Pinpoint the cell where the given text exists, returning its (X, Y) midpoint coordinate. 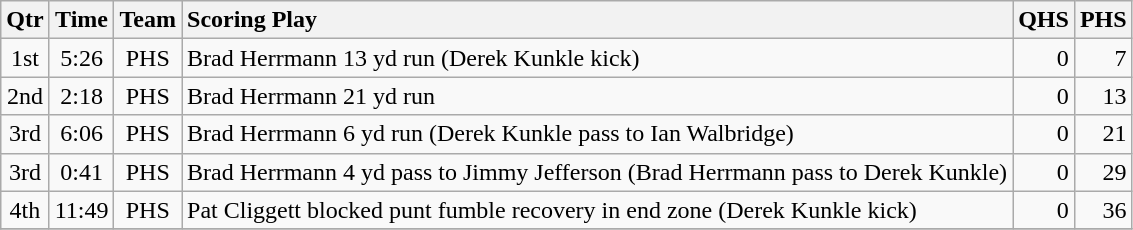
Brad Herrmann 4 yd pass to Jimmy Jefferson (Brad Herrmann pass to Derek Kunkle) (598, 172)
6:06 (82, 134)
1st (25, 58)
Time (82, 20)
Pat Cliggett blocked punt fumble recovery in end zone (Derek Kunkle kick) (598, 210)
29 (1103, 172)
2:18 (82, 96)
4th (25, 210)
0:41 (82, 172)
13 (1103, 96)
21 (1103, 134)
Team (148, 20)
Qtr (25, 20)
Brad Herrmann 21 yd run (598, 96)
Brad Herrmann 6 yd run (Derek Kunkle pass to Ian Walbridge) (598, 134)
36 (1103, 210)
5:26 (82, 58)
7 (1103, 58)
2nd (25, 96)
11:49 (82, 210)
QHS (1044, 20)
Brad Herrmann 13 yd run (Derek Kunkle kick) (598, 58)
Scoring Play (598, 20)
